Identify which cell holds the provided text, then report its [X, Y] central coordinate. 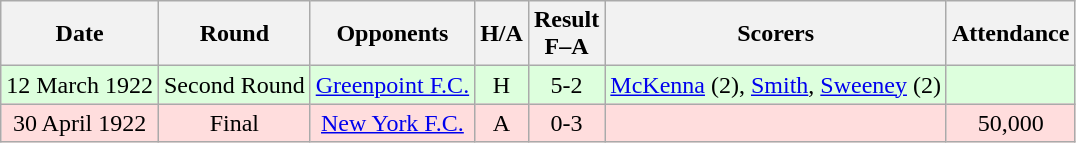
H/A [502, 34]
50,000 [1010, 123]
0-3 [566, 123]
30 April 1922 [80, 123]
5-2 [566, 85]
Attendance [1010, 34]
Date [80, 34]
Second Round [234, 85]
Opponents [392, 34]
A [502, 123]
McKenna (2), Smith, Sweeney (2) [776, 85]
H [502, 85]
Round [234, 34]
New York F.C. [392, 123]
Greenpoint F.C. [392, 85]
12 March 1922 [80, 85]
Scorers [776, 34]
ResultF–A [566, 34]
Final [234, 123]
